Output the [X, Y] coordinate of the center of the cell containing the given text.  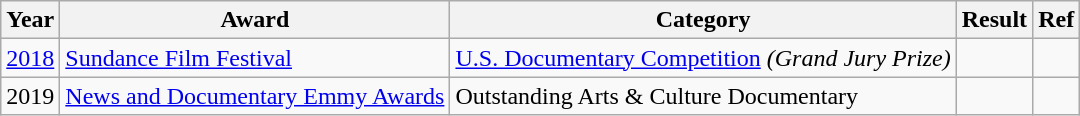
Category [703, 20]
Award [255, 20]
Year [30, 20]
Ref [1056, 20]
Sundance Film Festival [255, 58]
2018 [30, 58]
2019 [30, 96]
U.S. Documentary Competition (Grand Jury Prize) [703, 58]
Result [994, 20]
News and Documentary Emmy Awards [255, 96]
Outstanding Arts & Culture Documentary [703, 96]
